Identify which cell holds the provided text, then report its [X, Y] central coordinate. 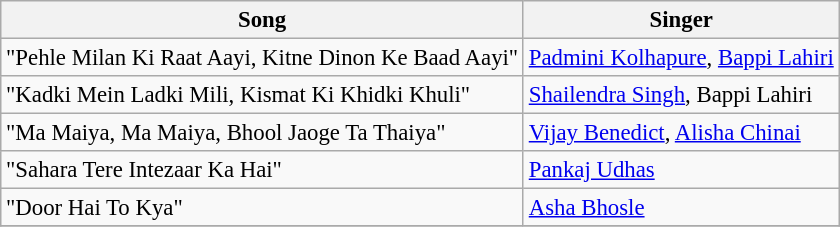
"Door Hai To Kya" [262, 208]
"Pehle Milan Ki Raat Aayi, Kitne Dinon Ke Baad Aayi" [262, 58]
Song [262, 20]
Padmini Kolhapure, Bappi Lahiri [681, 58]
Vijay Benedict, Alisha Chinai [681, 133]
Shailendra Singh, Bappi Lahiri [681, 95]
Singer [681, 20]
Pankaj Udhas [681, 170]
"Sahara Tere Intezaar Ka Hai" [262, 170]
"Ma Maiya, Ma Maiya, Bhool Jaoge Ta Thaiya" [262, 133]
Asha Bhosle [681, 208]
"Kadki Mein Ladki Mili, Kismat Ki Khidki Khuli" [262, 95]
